Provide the (X, Y) coordinate of the cell's center where the given text is located.  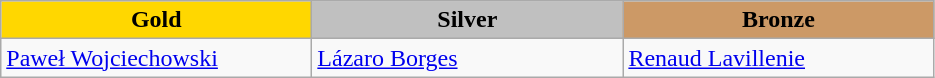
Bronze (778, 20)
Lázaro Borges (468, 58)
Silver (468, 20)
Paweł Wojciechowski (156, 58)
Renaud Lavillenie (778, 58)
Gold (156, 20)
